Pinpoint the cell where the given text exists, returning its [X, Y] midpoint coordinate. 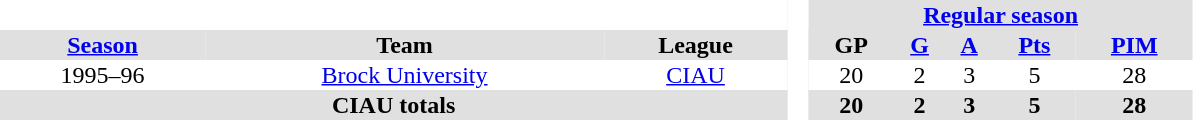
Season [102, 45]
Team [404, 45]
G [920, 45]
Brock University [404, 75]
A [969, 45]
League [696, 45]
Pts [1034, 45]
PIM [1134, 45]
GP [851, 45]
CIAU totals [394, 105]
CIAU [696, 75]
1995–96 [102, 75]
Regular season [1000, 15]
